Detect which cell encompasses the target text, then output its (x, y) center coordinate. 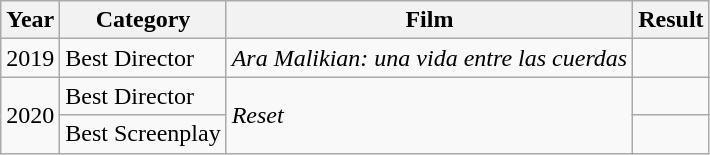
Year (30, 20)
Best Screenplay (143, 134)
Ara Malikian: una vida entre las cuerdas (430, 58)
Result (671, 20)
Category (143, 20)
Reset (430, 115)
2019 (30, 58)
2020 (30, 115)
Film (430, 20)
